Provide the (x, y) coordinate of the cell's center where the given text is located.  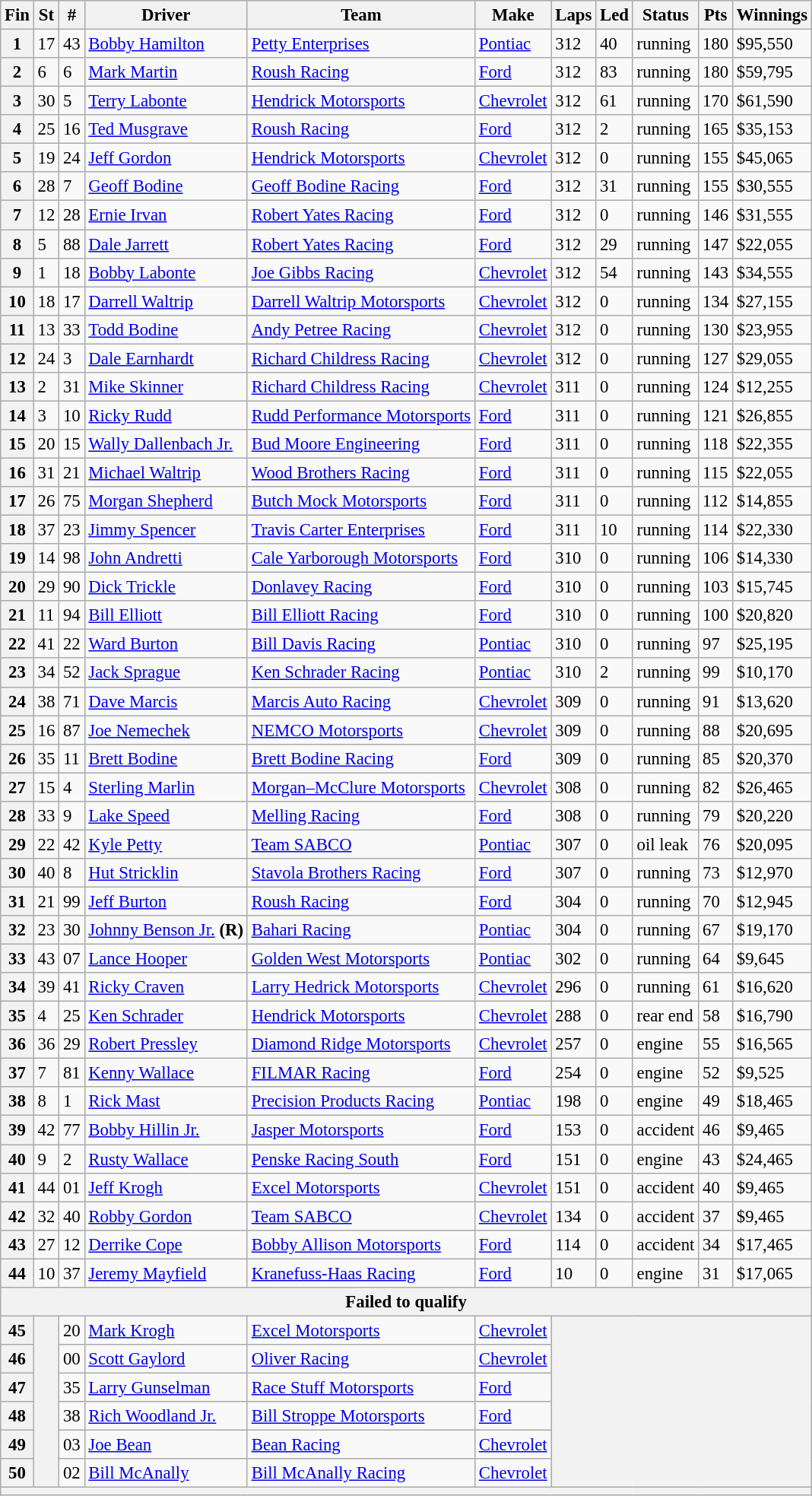
Sterling Marlin (166, 787)
$9,645 (772, 959)
$35,153 (772, 129)
45 (17, 1330)
Donlavey Racing (360, 587)
127 (716, 358)
FILMAR Racing (360, 1073)
147 (716, 244)
03 (71, 1445)
Winnings (772, 15)
90 (71, 587)
$16,565 (772, 1044)
254 (573, 1073)
Jack Sprague (166, 673)
67 (716, 930)
257 (573, 1044)
Morgan–McClure Motorsports (360, 787)
Dale Earnhardt (166, 358)
Larry Gunselman (166, 1387)
77 (71, 1130)
165 (716, 129)
Brett Bodine (166, 758)
97 (716, 644)
$12,255 (772, 387)
Ricky Craven (166, 987)
$31,555 (772, 215)
Ted Musgrave (166, 129)
$17,065 (772, 1273)
Make (513, 15)
76 (716, 844)
170 (716, 101)
91 (716, 701)
Geoff Bodine (166, 186)
Stavola Brothers Racing (360, 873)
$20,220 (772, 816)
Jeff Krogh (166, 1187)
Team (360, 15)
$12,945 (772, 901)
Bean Racing (360, 1445)
$26,465 (772, 787)
$20,695 (772, 730)
Bahari Racing (360, 930)
Bill McAnally Racing (360, 1473)
$23,955 (772, 329)
Travis Carter Enterprises (360, 530)
Bill Elliott (166, 615)
75 (71, 501)
Mark Krogh (166, 1330)
Butch Mock Motorsports (360, 501)
146 (716, 215)
$13,620 (772, 701)
Dick Trickle (166, 587)
Driver (166, 15)
55 (716, 1044)
Kyle Petty (166, 844)
94 (71, 615)
02 (71, 1473)
Golden West Motorsports (360, 959)
121 (716, 415)
Petty Enterprises (360, 44)
106 (716, 558)
$15,745 (772, 587)
Morgan Shepherd (166, 501)
Darrell Waltrip (166, 301)
87 (71, 730)
Kenny Wallace (166, 1073)
$10,170 (772, 673)
73 (716, 873)
Cale Yarborough Motorsports (360, 558)
Kranefuss-Haas Racing (360, 1273)
rear end (665, 1016)
01 (71, 1187)
Geoff Bodine Racing (360, 186)
Status (665, 15)
NEMCO Motorsports (360, 730)
Race Stuff Motorsports (360, 1387)
Andy Petree Racing (360, 329)
Ricky Rudd (166, 415)
Michael Waltrip (166, 472)
Mike Skinner (166, 387)
$12,970 (772, 873)
Scott Gaylord (166, 1359)
81 (71, 1073)
$29,055 (772, 358)
$14,855 (772, 501)
Bill McAnally (166, 1473)
Derrike Cope (166, 1244)
Darrell Waltrip Motorsports (360, 301)
$27,155 (772, 301)
Melling Racing (360, 816)
Oliver Racing (360, 1359)
296 (573, 987)
$95,550 (772, 44)
$20,820 (772, 615)
Precision Products Racing (360, 1102)
50 (17, 1473)
$59,795 (772, 72)
Bobby Allison Motorsports (360, 1244)
Larry Hedrick Motorsports (360, 987)
54 (614, 272)
112 (716, 501)
$17,465 (772, 1244)
Rudd Performance Motorsports (360, 415)
Diamond Ridge Motorsports (360, 1044)
Pts (716, 15)
$24,465 (772, 1159)
$20,095 (772, 844)
288 (573, 1016)
Fin (17, 15)
Ward Burton (166, 644)
Dave Marcis (166, 701)
Bill Stroppe Motorsports (360, 1416)
$9,525 (772, 1073)
Marcis Auto Racing (360, 701)
Laps (573, 15)
118 (716, 444)
$25,195 (772, 644)
07 (71, 959)
153 (573, 1130)
Lance Hooper (166, 959)
130 (716, 329)
Joe Bean (166, 1445)
64 (716, 959)
100 (716, 615)
Dale Jarrett (166, 244)
Rich Woodland Jr. (166, 1416)
Jeff Gordon (166, 158)
Terry Labonte (166, 101)
Bill Elliott Racing (360, 615)
$16,620 (772, 987)
Jeff Burton (166, 901)
198 (573, 1102)
Wally Dallenbach Jr. (166, 444)
Brett Bodine Racing (360, 758)
Bobby Hillin Jr. (166, 1130)
103 (716, 587)
John Andretti (166, 558)
79 (716, 816)
Rusty Wallace (166, 1159)
Mark Martin (166, 72)
St (46, 15)
48 (17, 1416)
Ernie Irvan (166, 215)
Led (614, 15)
85 (716, 758)
Bud Moore Engineering (360, 444)
Penske Racing South (360, 1159)
Jeremy Mayfield (166, 1273)
98 (71, 558)
$19,170 (772, 930)
58 (716, 1016)
Hut Stricklin (166, 873)
$26,855 (772, 415)
47 (17, 1387)
Jimmy Spencer (166, 530)
Todd Bodine (166, 329)
82 (716, 787)
Lake Speed (166, 816)
143 (716, 272)
# (71, 15)
302 (573, 959)
Robert Pressley (166, 1044)
Bobby Hamilton (166, 44)
70 (716, 901)
$22,330 (772, 530)
Failed to qualify (406, 1302)
Johnny Benson Jr. (R) (166, 930)
71 (71, 701)
$30,555 (772, 186)
Jasper Motorsports (360, 1130)
Bobby Labonte (166, 272)
$61,590 (772, 101)
124 (716, 387)
$20,370 (772, 758)
$16,790 (772, 1016)
Robby Gordon (166, 1216)
oil leak (665, 844)
$14,330 (772, 558)
Joe Gibbs Racing (360, 272)
$22,355 (772, 444)
$45,065 (772, 158)
$18,465 (772, 1102)
00 (71, 1359)
Bill Davis Racing (360, 644)
Ken Schrader Racing (360, 673)
83 (614, 72)
Wood Brothers Racing (360, 472)
Rick Mast (166, 1102)
115 (716, 472)
$34,555 (772, 272)
Ken Schrader (166, 1016)
Joe Nemechek (166, 730)
